Determine the [x, y] coordinate at the center of the cell enclosing the given text.  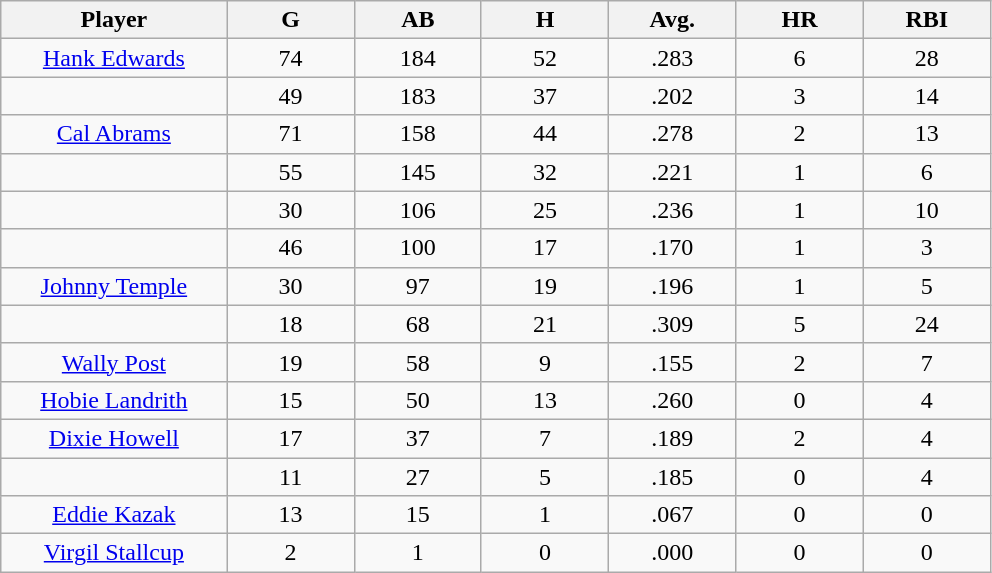
.067 [672, 515]
.260 [672, 400]
46 [290, 248]
55 [290, 172]
.309 [672, 324]
Hobie Landrith [114, 400]
.283 [672, 58]
10 [926, 210]
183 [418, 96]
49 [290, 96]
Avg. [672, 20]
9 [544, 362]
Virgil Stallcup [114, 553]
Wally Post [114, 362]
.185 [672, 477]
27 [418, 477]
Cal Abrams [114, 134]
.221 [672, 172]
32 [544, 172]
.196 [672, 286]
25 [544, 210]
44 [544, 134]
Hank Edwards [114, 58]
106 [418, 210]
Eddie Kazak [114, 515]
14 [926, 96]
Player [114, 20]
.000 [672, 553]
G [290, 20]
21 [544, 324]
H [544, 20]
.202 [672, 96]
Dixie Howell [114, 438]
11 [290, 477]
68 [418, 324]
.155 [672, 362]
52 [544, 58]
74 [290, 58]
71 [290, 134]
24 [926, 324]
.236 [672, 210]
HR [800, 20]
145 [418, 172]
184 [418, 58]
100 [418, 248]
.189 [672, 438]
50 [418, 400]
.170 [672, 248]
28 [926, 58]
Johnny Temple [114, 286]
.278 [672, 134]
58 [418, 362]
97 [418, 286]
AB [418, 20]
RBI [926, 20]
158 [418, 134]
18 [290, 324]
